Provide the [x, y] coordinate of the cell's center where the given text is located.  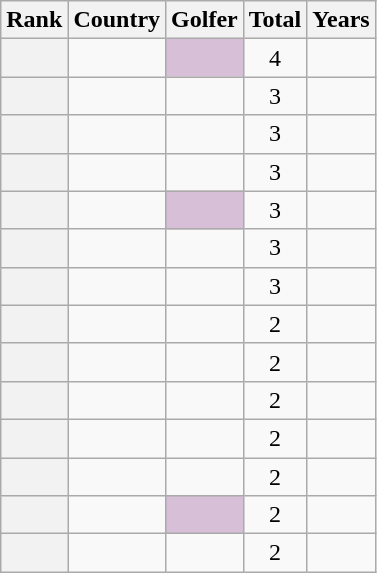
Rank [34, 20]
Country [117, 20]
Total [275, 20]
Golfer [205, 20]
Years [341, 20]
4 [275, 58]
